Output the (X, Y) coordinate of the center of the cell containing the given text.  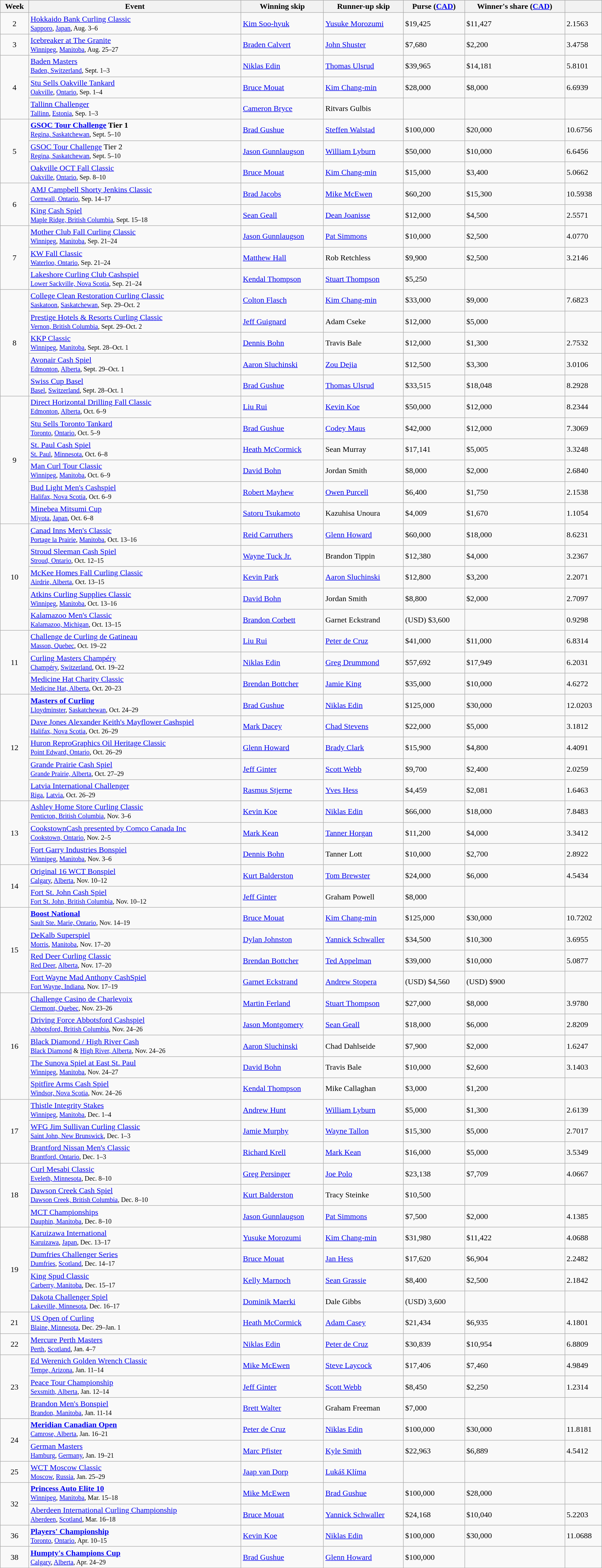
Event (135, 7)
$7,000 (434, 1408)
$33,000 (434, 301)
Lukáš Klíma (363, 1472)
Dawson Creek Cash Spiel Dawson Creek, British Columbia, Dec. 8–10 (135, 1195)
2.5571 (583, 215)
Icebreaker at The Granite Winnipeg, Manitoba, Aug. 25–27 (135, 45)
Winning skip (282, 7)
Thistle Integrity Stakes Winnipeg, Manitoba, Dec. 1–4 (135, 1110)
McKee Homes Fall Curling Classic Airdrie, Alberta, Oct. 13–15 (135, 577)
Reid Carruthers (282, 534)
$5,250 (434, 279)
10.7202 (583, 918)
1.6463 (583, 790)
4.5434 (583, 876)
32 (14, 1504)
Original 16 WCT Bonspiel Calgary, Alberta, Nov. 10–12 (135, 876)
$17,620 (434, 1259)
Kevin Park (282, 577)
$5,005 (515, 449)
$4,009 (434, 513)
(USD) $4,560 (434, 982)
3.2367 (583, 556)
$27,000 (434, 1003)
4.0770 (583, 236)
KKP Classic Winnipeg, Manitoba, Sept. 28–Oct. 1 (135, 343)
5.8101 (583, 66)
Purse (CAD) (434, 7)
Brady Clark (363, 748)
3.1812 (583, 726)
Canad Inns Men's Classic Portage la Prairie, Manitoba, Oct. 13–16 (135, 534)
WFG Jim Sullivan Curling Classic Saint John, New Brunswick, Dec. 1–3 (135, 1131)
GSOC Tour Challenge Tier 2 Regina, Saskatchewan, Sept. 5–10 (135, 151)
Sean Murray (363, 449)
Challenge de Curling de Gatineau Masson, Quebec, Oct. 19–22 (135, 641)
Medicine Hat Charity Classic Medicine Hat, Alberta, Oct. 20–23 (135, 684)
Dylan Johnston (282, 939)
1.2314 (583, 1387)
Huron ReproGraphics Oil Heritage Classic Point Edward, Ontario, Oct. 26–29 (135, 748)
Minebea Mitsumi Cup Miyota, Japan, Oct. 6–8 (135, 513)
Meridian Canadian Open Camrose, Alberta, Jan. 16–21 (135, 1430)
Karuizawa International Karuizawa, Japan, Dec. 13–17 (135, 1238)
$42,000 (434, 428)
College Clean Restoration Curling Classic Saskatoon, Saskatchewan, Sep. 29–Oct. 2 (135, 301)
$16,000 (434, 1153)
$12,800 (434, 577)
3.6955 (583, 939)
Dale Gibbs (363, 1302)
6.8809 (583, 1344)
Mike Callaghan (363, 1088)
Jason Montgomery (282, 1025)
Man Curl Tour Classic Winnipeg, Manitoba, Oct. 6–9 (135, 471)
$3,000 (434, 1088)
5 (14, 151)
$60,200 (434, 194)
$60,000 (434, 534)
12 (14, 748)
Robert Mayhew (282, 492)
$10,300 (515, 939)
Latvia International Challenger Riga, Latvia, Oct. 26–29 (135, 790)
$57,692 (434, 663)
$23,138 (434, 1173)
$20,000 (515, 130)
$11,000 (515, 641)
Bud Light Men's Cashspiel Halifax, Nova Scotia, Oct. 6–9 (135, 492)
$21,434 (434, 1323)
$2,600 (515, 1067)
Fort Garry Industries Bonspiel Winnipeg, Manitoba, Nov. 3–6 (135, 854)
Dakota Challenger Spiel Lakeville, Minnesota, Dec. 16–17 (135, 1302)
Stroud Sleeman Cash Spiel Stroud, Ontario, Oct. 12–15 (135, 556)
Chad Stevens (363, 726)
Red Deer Curling Classic Red Deer, Alberta, Nov. 17–20 (135, 961)
5.0877 (583, 961)
Brad Jacobs (282, 194)
3 (14, 45)
18 (14, 1195)
Greg Persinger (282, 1173)
5.0662 (583, 172)
St. Paul Cash Spiel St. Paul, Minnesota, Oct. 6–8 (135, 449)
Owen Purcell (363, 492)
6.8314 (583, 641)
Direct Horizontal Drilling Fall Classic Edmonton, Alberta, Oct. 6–9 (135, 407)
2.1563 (583, 24)
Spitfire Arms Cash Spiel Windsor, Nova Scotia, Nov. 24–26 (135, 1088)
Ashley Home Store Curling Classic Penticton, British Columbia, Nov. 3–6 (135, 811)
Atkins Curling Supplies Classic Winnipeg, Manitoba, Oct. 13–16 (135, 599)
8.2928 (583, 386)
Satoru Tsukamoto (282, 513)
Week (14, 7)
3.0106 (583, 364)
4.4091 (583, 748)
$3,300 (515, 364)
4 (14, 87)
$11,422 (515, 1238)
$7,680 (434, 45)
$41,000 (434, 641)
Grande Prairie Cash Spiel Grande Prairie, Alberta, Oct. 27–29 (135, 769)
3.3412 (583, 833)
6.6939 (583, 87)
$11,200 (434, 833)
$15,000 (434, 172)
19 (14, 1269)
Tallinn Challenger Tallinn, Estonia, Sep. 1–3 (135, 109)
US Open of Curling Blaine, Minnesota, Dec. 29–Jan. 1 (135, 1323)
Runner-up skip (363, 7)
(USD) $3,600 (434, 620)
(USD) $900 (515, 982)
$7,460 (515, 1365)
Curling Masters Champéry Champéry, Switzerland, Oct. 19–22 (135, 663)
Brandon Men's BonspielBrandon, Manitoba, Jan. 11-14 (135, 1408)
Zou Dejia (363, 364)
Marc Pfister (282, 1450)
Dumfries Challenger Series Dumfries, Scotland, Dec. 14–17 (135, 1259)
2.1538 (583, 492)
Graham Powell (363, 896)
$17,949 (515, 663)
Braden Calvert (282, 45)
5.2203 (583, 1515)
10 (14, 577)
Stu Sells Oakville Tankard Oakville, Ontario, Sep. 1–4 (135, 87)
$1,200 (515, 1088)
$7,900 (434, 1046)
$39,965 (434, 66)
Oakville OCT Fall Classic Oakville, Ontario, Sep. 8–10 (135, 172)
$7,500 (434, 1216)
Martin Ferland (282, 1003)
36 (14, 1536)
Tanner Horgan (363, 833)
$10,954 (515, 1344)
King Spud Classic Carberry, Manitoba, Dec. 15–17 (135, 1280)
3.9780 (583, 1003)
(USD) 3,600 (434, 1302)
$12,500 (434, 364)
Mark Dacey (282, 726)
$8,400 (434, 1280)
15 (14, 950)
$18,048 (515, 386)
Dean Joanisse (363, 215)
8.2344 (583, 407)
7 (14, 257)
Swiss Cup Basel Basel, Switzerland, Sept. 28–Oct. 1 (135, 386)
Graham Freeman (363, 1408)
2.7532 (583, 343)
Steffen Walstad (363, 130)
Brett Walter (282, 1408)
Hokkaido Bank Curling Classic Sapporo, Japan, Aug. 3–6 (135, 24)
11.8181 (583, 1430)
$33,515 (434, 386)
MCT Championships Dauphin, Manitoba, Dec. 8–10 (135, 1216)
$10,500 (434, 1195)
11.0688 (583, 1536)
$1,750 (515, 492)
3.3248 (583, 449)
Jamie Murphy (282, 1131)
Greg Drummond (363, 663)
Matthew Hall (282, 257)
Tracy Steinke (363, 1195)
$4,800 (515, 748)
$2,400 (515, 769)
24 (14, 1440)
$12,380 (434, 556)
2.6840 (583, 471)
Boost National Sault Ste. Marie, Ontario, Nov. 14–19 (135, 918)
2 (14, 24)
4.9849 (583, 1365)
4.6272 (583, 684)
Adam Casey (363, 1323)
7.8483 (583, 811)
Prestige Hotels & Resorts Curling Classic Vernon, British Columbia, Sept. 29–Oct. 2 (135, 322)
German Masters Hamburg, Germany, Jan. 19–21 (135, 1450)
$4,459 (434, 790)
22 (14, 1344)
Fort Wayne Mad Anthony CashSpiel Fort Wayne, Indiana, Nov. 17–19 (135, 982)
Dominik Maerki (282, 1302)
Driving Force Abbotsford Cashspiel Abbotsford, British Columbia, Nov. 24–26 (135, 1025)
8 (14, 343)
6.6456 (583, 151)
0.9298 (583, 620)
Steve Laycock (363, 1365)
7.6823 (583, 301)
King Cash Spiel Maple Ridge, British Columbia, Sept. 15–18 (135, 215)
$22,963 (434, 1450)
4.5412 (583, 1450)
Brandon Corbett (282, 620)
DeKalb Superspiel Morris, Manitoba, Nov. 17–20 (135, 939)
$39,000 (434, 961)
2.1842 (583, 1280)
Jaap van Dorp (282, 1472)
25 (14, 1472)
Wayne Tuck Jr. (282, 556)
Humpty's Champions Cup Calgary, Alberta, Apr. 24–29 (135, 1557)
Peace Tour Championship Sexsmith, Alberta, Jan. 12–14 (135, 1387)
Curl Mesabi Classic Eveleth, Minnesota, Dec. 8–10 (135, 1173)
$15,900 (434, 748)
Mercure Perth Masters Perth, Scotland, Jan. 4–7 (135, 1344)
Avonair Cash Spiel Edmonton, Alberta, Sept. 29–Oct. 1 (135, 364)
13 (14, 833)
$3,200 (515, 577)
Ritvars Gulbis (363, 109)
Sean Grassie (363, 1280)
$6,935 (515, 1323)
$24,000 (434, 876)
7.3069 (583, 428)
3.2146 (583, 257)
$17,406 (434, 1365)
GSOC Tour Challenge Tier 1 Regina, Saskatchewan, Sept. 5–10 (135, 130)
$2,200 (515, 45)
Colton Flasch (282, 301)
1.6247 (583, 1046)
Lakeshore Curling Club Cashspiel Lower Sackville, Nova Scotia, Sep. 21–24 (135, 279)
Jeff Guignard (282, 322)
$6,904 (515, 1259)
$34,500 (434, 939)
17 (14, 1131)
2.2071 (583, 577)
Richard Krell (282, 1153)
Jan Hess (363, 1259)
4.1801 (583, 1323)
Joe Polo (363, 1173)
2.6139 (583, 1110)
Challenge Casino de Charlevoix Clermont, Quebec, Nov. 23–26 (135, 1003)
$30,839 (434, 1344)
Tanner Lott (363, 854)
$31,980 (434, 1238)
38 (14, 1557)
$4,500 (515, 215)
1.1054 (583, 513)
$35,000 (434, 684)
Stu Sells Toronto Tankard Toronto, Ontario, Oct. 5–9 (135, 428)
2.8922 (583, 854)
$14,181 (515, 66)
23 (14, 1387)
Adam Cseke (363, 322)
Fort St. John Cash Spiel Fort St. John, British Columbia, Nov. 10–12 (135, 896)
$2,250 (515, 1387)
$8,450 (434, 1387)
16 (14, 1046)
John Shuster (363, 45)
Brantford Nissan Men's Classic Brantford, Ontario, Dec. 1–3 (135, 1153)
Kalamazoo Men's Classic Kalamazoo, Michigan, Oct. 13–15 (135, 620)
Ed Werenich Golden Wrench Classic Tempe, Arizona, Jan. 11–14 (135, 1365)
$9,000 (515, 301)
AMJ Campbell Shorty Jenkins Classic Cornwall, Ontario, Sep. 14–17 (135, 194)
KW Fall Classic Waterloo, Ontario, Sep. 21–24 (135, 257)
Tom Brewster (363, 876)
14 (14, 886)
Kim Soo-hyuk (282, 24)
Kyle Smith (363, 1450)
10.5938 (583, 194)
$2,081 (515, 790)
$1,670 (515, 513)
The Sunova Spiel at East St. Paul Winnipeg, Manitoba, Nov. 24–27 (135, 1067)
12.0203 (583, 705)
6.2031 (583, 663)
Andrew Hunt (282, 1110)
Ted Appelman (363, 961)
Rasmus Stjerne (282, 790)
4.0688 (583, 1238)
Yves Hess (363, 790)
Wayne Tallon (363, 1131)
3.1403 (583, 1067)
Masters of Curling Lloydminster, Saskatchewan, Oct. 24–29 (135, 705)
$24,168 (434, 1515)
Winner's share (CAD) (515, 7)
$7,709 (515, 1173)
$8,800 (434, 599)
Cameron Bryce (282, 109)
3.5349 (583, 1153)
11 (14, 663)
$11,427 (515, 24)
Players' Championship Toronto, Ontario, Apr. 10–15 (135, 1536)
$2,700 (515, 854)
Aberdeen International Curling ChampionshipAberdeen, Scotland, Mar. 16–18 (135, 1515)
$22,000 (434, 726)
6 (14, 204)
$9,700 (434, 769)
2.7097 (583, 599)
Dave Jones Alexander Keith's Mayflower Cashspiel Halifax, Nova Scotia, Oct. 26–29 (135, 726)
Baden Masters Baden, Switzerland, Sept. 1–3 (135, 66)
2.2482 (583, 1259)
Brandon Tippin (363, 556)
Mother Club Fall Curling Classic Winnipeg, Manitoba, Sep. 21–24 (135, 236)
Kazuhisa Unoura (363, 513)
21 (14, 1323)
2.8209 (583, 1025)
4.1385 (583, 1216)
$6,889 (515, 1450)
2.7017 (583, 1131)
2.0259 (583, 769)
WCT Moscow Classic Moscow, Russia, Jan. 25–29 (135, 1472)
$66,000 (434, 811)
Chad Dahlseide (363, 1046)
$19,425 (434, 24)
$3,400 (515, 172)
Andrew Stopera (363, 982)
9 (14, 460)
$6,400 (434, 492)
Princess Auto Elite 10 Winnipeg, Manitoba, Mar. 15–18 (135, 1493)
Codey Maus (363, 428)
Rob Retchless (363, 257)
Jamie King (363, 684)
$9,900 (434, 257)
8.6231 (583, 534)
$10,040 (515, 1515)
$17,141 (434, 449)
CookstownCash presented by Comco Canada Inc Cookstown, Ontario, Nov. 2–5 (135, 833)
10.6756 (583, 130)
3.4758 (583, 45)
Kelly Marnoch (282, 1280)
4.0667 (583, 1173)
Black Diamond / High River Cash Black Diamond & High River, Alberta, Nov. 24–26 (135, 1046)
